Return the [x, y] coordinate for the center point of the cell that contains the specified text.  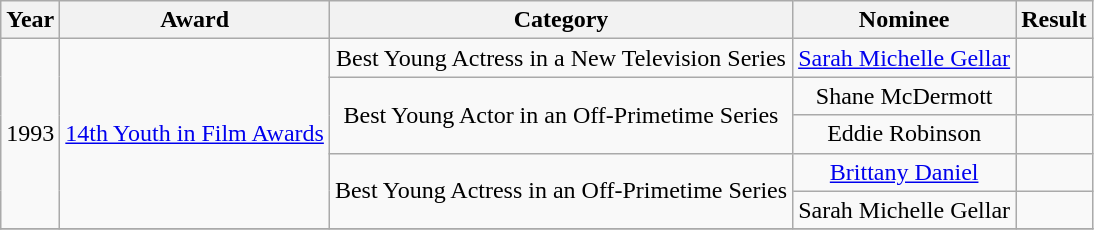
Eddie Robinson [904, 134]
Best Young Actress in a New Television Series [560, 58]
1993 [30, 134]
Year [30, 20]
Nominee [904, 20]
Award [195, 20]
Category [560, 20]
Brittany Daniel [904, 172]
Result [1054, 20]
14th Youth in Film Awards [195, 134]
Best Young Actress in an Off-Primetime Series [560, 191]
Shane McDermott [904, 96]
Best Young Actor in an Off-Primetime Series [560, 115]
